Return [x, y] of the center of cell containing provided text 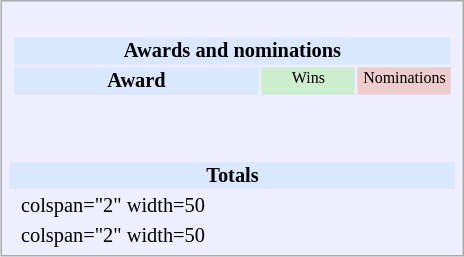
Awards and nominations [232, 50]
Award [136, 80]
Nominations [404, 80]
Totals [233, 176]
Wins [308, 80]
Awards and nominations Award Wins Nominations [233, 84]
